Output the (X, Y) coordinate of the center of the cell containing the given text.  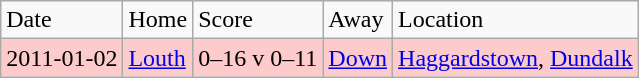
Score (258, 20)
Haggardstown, Dundalk (516, 58)
2011-01-02 (62, 58)
Down (358, 58)
0–16 v 0–11 (258, 58)
Date (62, 20)
Location (516, 20)
Home (158, 20)
Louth (158, 58)
Away (358, 20)
